Locate the cell with the specified text and output its [x, y] center coordinate. 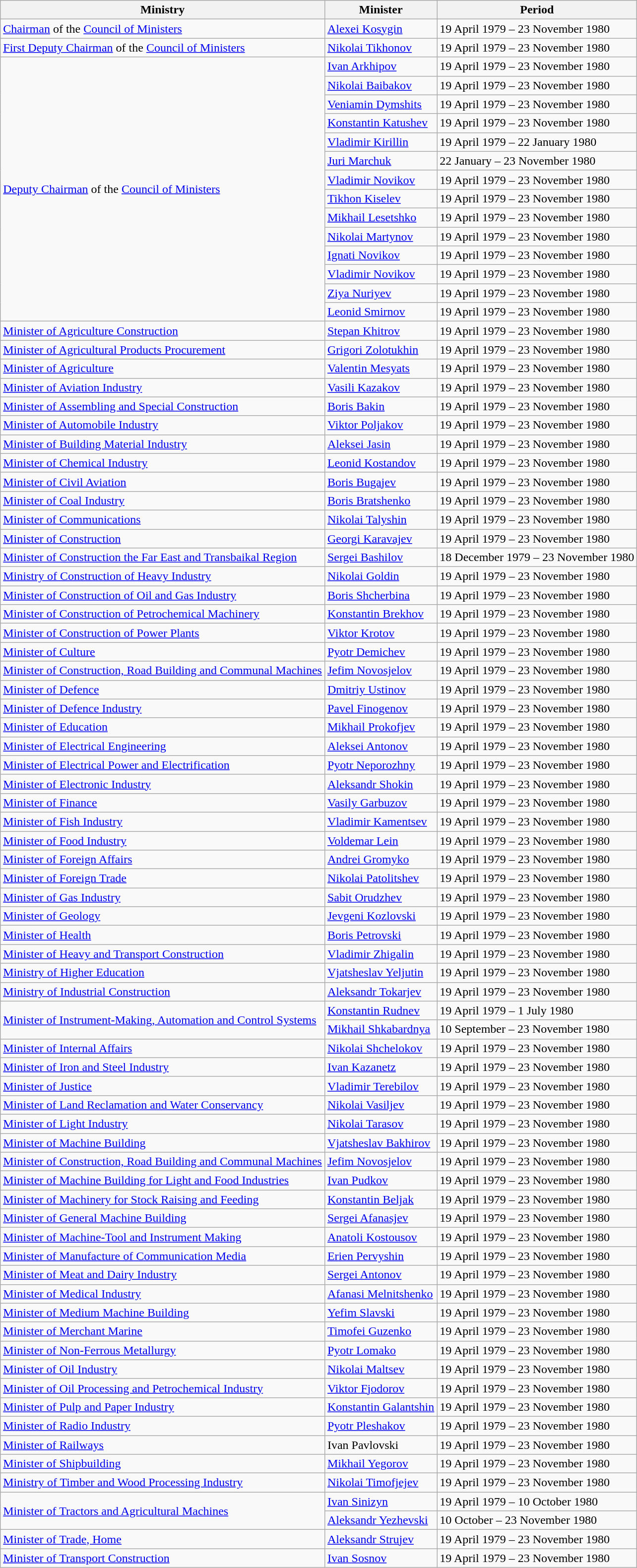
Aleksandr Shokin [381, 784]
Ivan Pudkov [381, 1181]
Ignati Novikov [381, 255]
Minister of Machine Building for Light and Food Industries [163, 1181]
Minister of Oil Industry [163, 1369]
Minister of Agriculture [163, 369]
Minister of Electronic Industry [163, 784]
Nikolai Tarasov [381, 1124]
Konstantin Galantshin [381, 1407]
First Deputy Chairman of the Council of Ministers [163, 48]
Minister of Trade, Home [163, 1539]
Ministry of Construction of Heavy Industry [163, 576]
Minister of Light Industry [163, 1124]
Mikhail Shkabardnya [381, 1029]
Ivan Kazanetz [381, 1067]
10 September – 23 November 1980 [537, 1029]
Vladimir Kamentsev [381, 821]
Minister of Assembling and Special Construction [163, 406]
Boris Bratshenko [381, 501]
Minister of Construction [163, 538]
Ministry of Higher Education [163, 973]
Minister of Communications [163, 519]
Timofei Guzenko [381, 1331]
19 April 1979 – 1 July 1980 [537, 1010]
Minister of Construction of Oil and Gas Industry [163, 595]
Boris Shcherbina [381, 595]
19 April 1979 – 22 January 1980 [537, 142]
Tikhon Kiselev [381, 198]
Minister of Oil Processing and Petrochemical Industry [163, 1388]
Konstantin Brekhov [381, 614]
Nikolai Vasiljev [381, 1105]
Mikhail Lesetshko [381, 217]
Erien Pervyshin [381, 1256]
Veniamin Dymshits [381, 104]
Sabit Orudzhev [381, 897]
Dmitriy Ustinov [381, 690]
Juri Marchuk [381, 161]
Vladimir Terebilov [381, 1086]
Minister [381, 10]
Aleksandr Tokarjev [381, 992]
Yefim Slavski [381, 1313]
Minister of Fish Industry [163, 821]
Ivan Sosnov [381, 1558]
Ivan Arkhipov [381, 66]
Minister of Pulp and Paper Industry [163, 1407]
Afanasi Melnitshenko [381, 1294]
Minister of Foreign Affairs [163, 860]
Andrei Gromyko [381, 860]
Ministry of Industrial Construction [163, 992]
Nikolai Baibakov [381, 85]
Nikolai Talyshin [381, 519]
Minister of Health [163, 935]
Viktor Fjodorov [381, 1388]
Minister of Heavy and Transport Construction [163, 954]
Minister of Land Reclamation and Water Conservancy [163, 1105]
22 January – 23 November 1980 [537, 161]
Ziya Nuriyev [381, 293]
Nikolai Timofjejev [381, 1483]
Anatoli Kostousov [381, 1237]
Ministry of Timber and Wood Processing Industry [163, 1483]
Minister of Machine-Tool and Instrument Making [163, 1237]
Minister of Agriculture Construction [163, 331]
Minister of Finance [163, 803]
Mikhail Prokofjev [381, 727]
Minister of Transport Construction [163, 1558]
Jevgeni Kozlovski [381, 916]
Georgi Karavajev [381, 538]
Minister of Iron and Steel Industry [163, 1067]
Minister of Automobile Industry [163, 425]
10 October – 23 November 1980 [537, 1520]
Nikolai Goldin [381, 576]
Boris Petrovski [381, 935]
Stepan Khitrov [381, 331]
Chairman of the Council of Ministers [163, 29]
Pyotr Pleshakov [381, 1426]
Pyotr Neporozhny [381, 765]
Minister of Chemical Industry [163, 463]
Minister of Internal Affairs [163, 1048]
Minister of Electrical Engineering [163, 746]
Minister of Machinery for Stock Raising and Feeding [163, 1199]
Deputy Chairman of the Council of Ministers [163, 189]
Minister of Merchant Marine [163, 1331]
Minister of Construction of Power Plants [163, 633]
Ministry [163, 10]
Nikolai Shchelokov [381, 1048]
Boris Bakin [381, 406]
Nikolai Patolitshev [381, 878]
Minister of Medium Machine Building [163, 1313]
Minister of Justice [163, 1086]
Minister of Medical Industry [163, 1294]
Pavel Finogenov [381, 708]
Minister of General Machine Building [163, 1218]
Minister of Instrument-Making, Automation and Control Systems [163, 1020]
Nikolai Maltsev [381, 1369]
Ivan Sinizyn [381, 1502]
Sergei Afanasjev [381, 1218]
Minister of Education [163, 727]
Pyotr Demichev [381, 652]
Vjatsheslav Bakhirov [381, 1142]
Minister of Construction the Far East and Transbaikal Region [163, 558]
Minister of Shipbuilding [163, 1464]
Minister of Coal Industry [163, 501]
Minister of Tractors and Agricultural Machines [163, 1511]
18 December 1979 – 23 November 1980 [537, 558]
Minister of Food Industry [163, 841]
Sergei Bashilov [381, 558]
Viktor Poljakov [381, 425]
Valentin Mesyats [381, 369]
Minister of Construction of Petrochemical Machinery [163, 614]
Aleksandr Yezhevski [381, 1520]
Konstantin Katushev [381, 123]
Vladimir Zhigalin [381, 954]
Ivan Pavlovski [381, 1445]
Grigori Zolotukhin [381, 350]
Period [537, 10]
Sergei Antonov [381, 1275]
Minister of Defence Industry [163, 708]
Minister of Electrical Power and Electrification [163, 765]
Minister of Building Material Industry [163, 444]
Voldemar Lein [381, 841]
Vasily Garbuzov [381, 803]
Minister of Railways [163, 1445]
Minister of Civil Aviation [163, 482]
Minister of Foreign Trade [163, 878]
Vasili Kazakov [381, 387]
Minister of Aviation Industry [163, 387]
Minister of Gas Industry [163, 897]
Minister of Geology [163, 916]
Minister of Manufacture of Communication Media [163, 1256]
Aleksei Antonov [381, 746]
Pyotr Lomako [381, 1350]
Minister of Meat and Dairy Industry [163, 1275]
Minister of Non-Ferrous Metallurgy [163, 1350]
Viktor Krotov [381, 633]
19 April 1979 – 10 October 1980 [537, 1502]
Konstantin Beljak [381, 1199]
Minister of Radio Industry [163, 1426]
Mikhail Yegorov [381, 1464]
Minister of Culture [163, 652]
Vjatsheslav Yeljutin [381, 973]
Alexei Kosygin [381, 29]
Minister of Defence [163, 690]
Aleksandr Strujev [381, 1539]
Konstantin Rudnev [381, 1010]
Minister of Agricultural Products Procurement [163, 350]
Vladimir Kirillin [381, 142]
Boris Bugajev [381, 482]
Leonid Smirnov [381, 312]
Aleksei Jasin [381, 444]
Leonid Kostandov [381, 463]
Nikolai Tikhonov [381, 48]
Nikolai Martynov [381, 237]
Minister of Machine Building [163, 1142]
